Extract the (x, y) coordinate from the center of the cell holding the provided text.  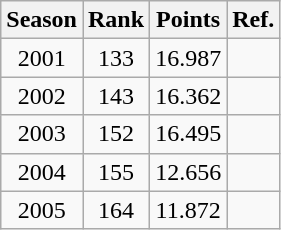
Rank (116, 20)
12.656 (188, 172)
2005 (42, 210)
164 (116, 210)
Ref. (254, 20)
Season (42, 20)
2001 (42, 58)
143 (116, 96)
16.987 (188, 58)
2004 (42, 172)
Points (188, 20)
133 (116, 58)
11.872 (188, 210)
152 (116, 134)
2003 (42, 134)
16.362 (188, 96)
2002 (42, 96)
155 (116, 172)
16.495 (188, 134)
